Extract the (X, Y) coordinate from the center of the cell holding the provided text.  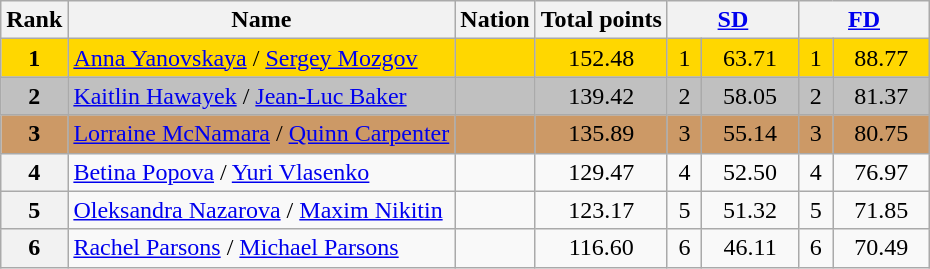
88.77 (882, 58)
139.42 (601, 96)
80.75 (882, 134)
152.48 (601, 58)
Rank (34, 20)
Betina Popova / Yuri Vlasenko (262, 172)
63.71 (750, 58)
Total points (601, 20)
Rachel Parsons / Michael Parsons (262, 248)
71.85 (882, 210)
58.05 (750, 96)
Lorraine McNamara / Quinn Carpenter (262, 134)
Kaitlin Hawayek / Jean-Luc Baker (262, 96)
46.11 (750, 248)
135.89 (601, 134)
70.49 (882, 248)
51.32 (750, 210)
116.60 (601, 248)
Oleksandra Nazarova / Maxim Nikitin (262, 210)
123.17 (601, 210)
Anna Yanovskaya / Sergey Mozgov (262, 58)
FD (864, 20)
52.50 (750, 172)
Name (262, 20)
81.37 (882, 96)
SD (732, 20)
76.97 (882, 172)
129.47 (601, 172)
Nation (495, 20)
55.14 (750, 134)
